Find where the given text appears and provide that cell's center as (x, y) coordinate. 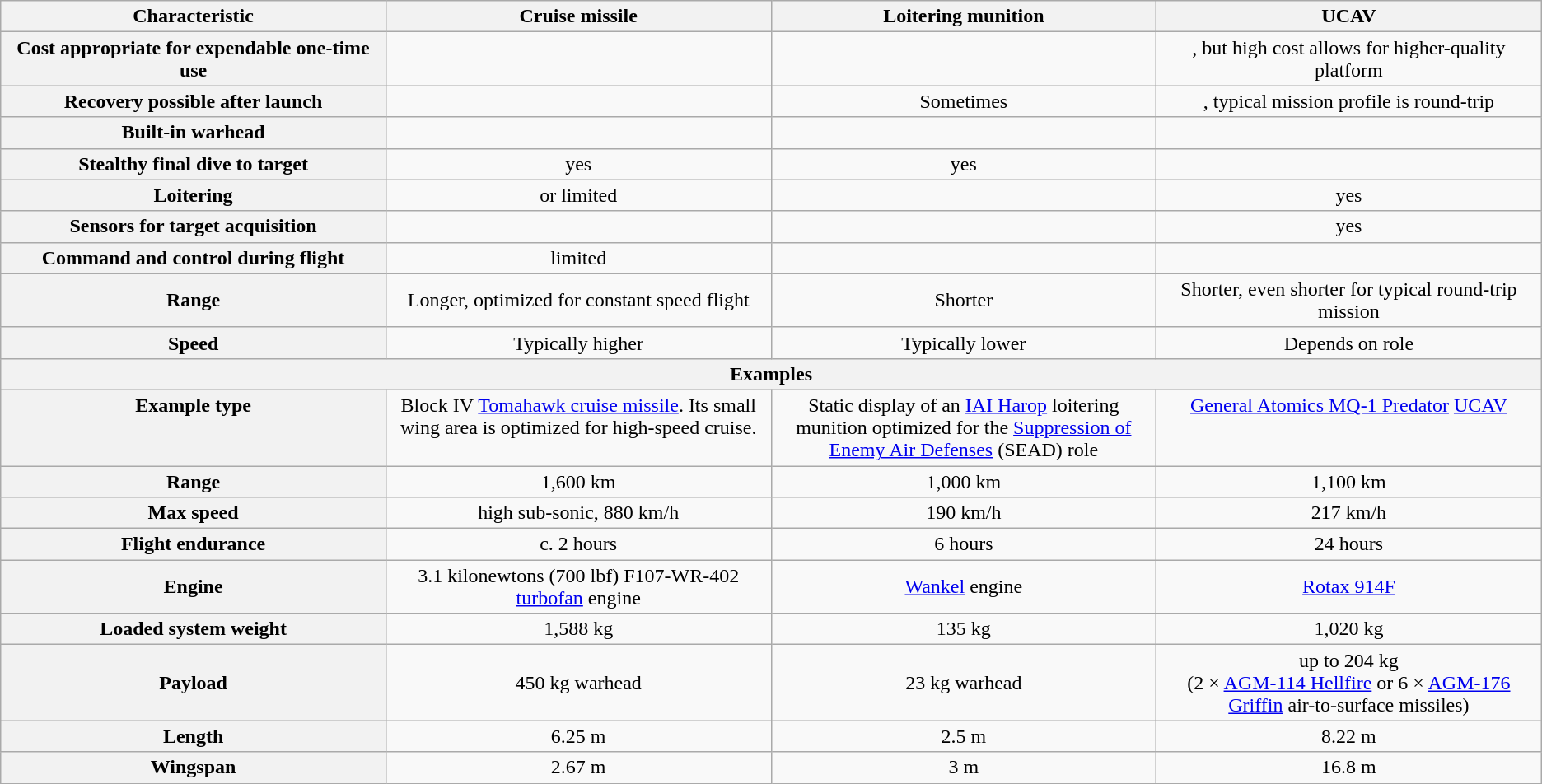
190 km/h (964, 513)
Example type (194, 427)
, but high cost allows for higher-quality platform (1349, 59)
1,000 km (964, 482)
Length (194, 736)
8.22 m (1349, 736)
1,020 kg (1349, 629)
Engine (194, 586)
Stealthy final dive to target (194, 164)
Shorter (964, 300)
3.1 kilonewtons (700 lbf) F107-WR-402 turbofan engine (578, 586)
Max speed (194, 513)
6 hours (964, 544)
UCAV (1349, 16)
Wankel engine (964, 586)
2.5 m (964, 736)
2.67 m (578, 768)
217 km/h (1349, 513)
Loaded system weight (194, 629)
Longer, optimized for constant speed flight (578, 300)
Block IV Tomahawk cruise missile. Its small wing area is optimized for high-speed cruise. (578, 427)
1,100 km (1349, 482)
23 kg warhead (964, 683)
Built-in warhead (194, 133)
3 m (964, 768)
General Atomics MQ-1 Predator UCAV (1349, 427)
24 hours (1349, 544)
Flight endurance (194, 544)
up to 204 kg(2 × AGM-114 Hellfire or 6 × AGM-176 Griffin air-to-surface missiles) (1349, 683)
Recovery possible after launch (194, 101)
Shorter, even shorter for typical round-trip mission (1349, 300)
Loitering munition (964, 16)
Sometimes (964, 101)
Sensors for target acquisition (194, 226)
135 kg (964, 629)
16.8 m (1349, 768)
Typically lower (964, 343)
Wingspan (194, 768)
Cruise missile (578, 16)
Examples (771, 374)
Command and control during flight (194, 258)
limited (578, 258)
Loitering (194, 195)
or limited (578, 195)
c. 2 hours (578, 544)
high sub-sonic, 880 km/h (578, 513)
, typical mission profile is round-trip (1349, 101)
Static display of an IAI Harop loitering munition optimized for the Suppression of Enemy Air Defenses (SEAD) role (964, 427)
Typically higher (578, 343)
Depends on role (1349, 343)
Payload (194, 683)
Cost appropriate for expendable one-time use (194, 59)
1,588 kg (578, 629)
Speed (194, 343)
450 kg warhead (578, 683)
1,600 km (578, 482)
Characteristic (194, 16)
Rotax 914F (1349, 586)
6.25 m (578, 736)
